Find where the given text appears and provide that cell's center as (x, y) coordinate. 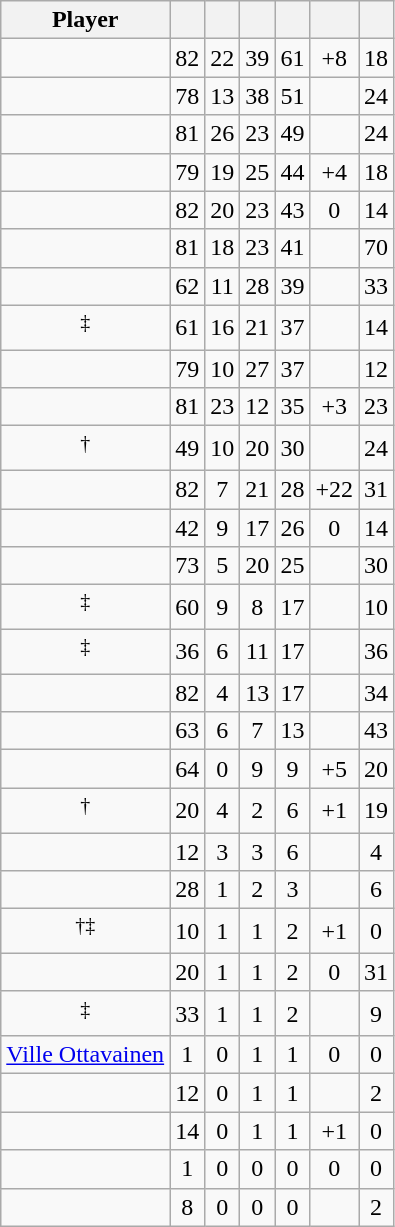
16 (222, 328)
+8 (334, 58)
+3 (334, 407)
5 (222, 566)
+4 (334, 172)
44 (292, 172)
Ville Ottavainen (86, 1055)
+22 (334, 489)
41 (292, 248)
38 (258, 96)
22 (222, 58)
51 (292, 96)
60 (188, 608)
62 (188, 286)
70 (376, 248)
+5 (334, 769)
73 (188, 566)
64 (188, 769)
34 (376, 693)
27 (258, 369)
Player (86, 20)
†‡ (86, 932)
63 (188, 731)
35 (292, 407)
78 (188, 96)
42 (188, 528)
